Scan for the cell matching the given text and deliver its (x, y) coordinate at center. 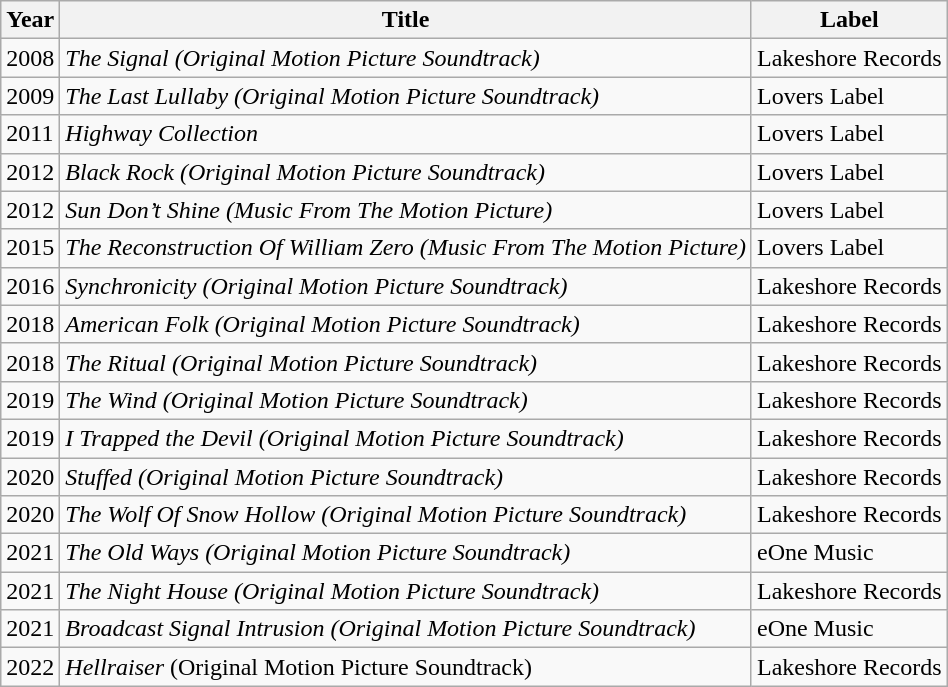
The Old Ways (Original Motion Picture Soundtrack) (406, 553)
The Ritual (Original Motion Picture Soundtrack) (406, 362)
The Wind (Original Motion Picture Soundtrack) (406, 400)
Highway Collection (406, 134)
Synchronicity (Original Motion Picture Soundtrack) (406, 286)
American Folk (Original Motion Picture Soundtrack) (406, 324)
Hellraiser (Original Motion Picture Soundtrack) (406, 667)
Label (849, 20)
2022 (30, 667)
The Night House (Original Motion Picture Soundtrack) (406, 591)
2009 (30, 96)
2008 (30, 58)
I Trapped the Devil (Original Motion Picture Soundtrack) (406, 438)
The Last Lullaby (Original Motion Picture Soundtrack) (406, 96)
The Signal (Original Motion Picture Soundtrack) (406, 58)
Broadcast Signal Intrusion (Original Motion Picture Soundtrack) (406, 629)
The Reconstruction Of William Zero (Music From The Motion Picture) (406, 248)
Stuffed (Original Motion Picture Soundtrack) (406, 477)
The Wolf Of Snow Hollow (Original Motion Picture Soundtrack) (406, 515)
2015 (30, 248)
Title (406, 20)
Black Rock (Original Motion Picture Soundtrack) (406, 172)
Year (30, 20)
2016 (30, 286)
Sun Don’t Shine (Music From The Motion Picture) (406, 210)
2011 (30, 134)
